Return [X, Y] of the center of cell containing provided text 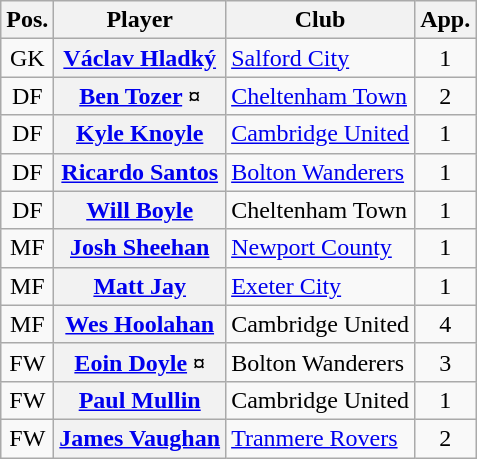
Pos. [28, 20]
Ben Tozer ¤ [140, 96]
Wes Hoolahan [140, 324]
Newport County [320, 248]
3 [446, 362]
Josh Sheehan [140, 248]
GK [28, 58]
Player [140, 20]
Salford City [320, 58]
Exeter City [320, 286]
Kyle Knoyle [140, 134]
Tranmere Rovers [320, 438]
4 [446, 324]
App. [446, 20]
Club [320, 20]
Eoin Doyle ¤ [140, 362]
Paul Mullin [140, 400]
Matt Jay [140, 286]
Will Boyle [140, 210]
James Vaughan [140, 438]
Václav Hladký [140, 58]
Ricardo Santos [140, 172]
